Find where the given text appears and provide that cell's center as (x, y) coordinate. 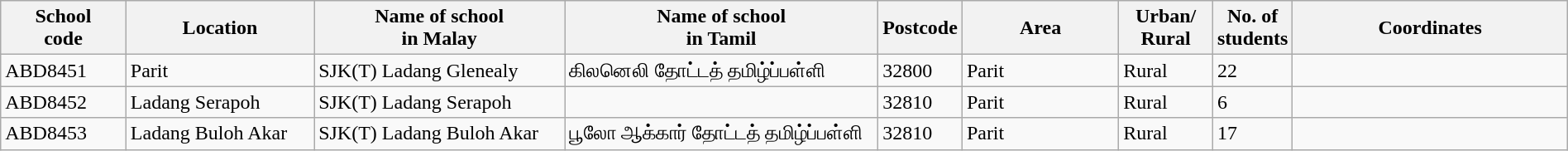
Name of schoolin Malay (440, 28)
Postcode (920, 28)
Ladang Serapoh (220, 102)
Area (1040, 28)
பூலோ ஆக்கார் தோட்டத் தமிழ்ப்பள்ளி (721, 134)
கிலனெலி தோட்டத் தமிழ்ப்பள்ளி (721, 71)
Coordinates (1430, 28)
17 (1252, 134)
Location (220, 28)
Ladang Buloh Akar (220, 134)
ABD8452 (64, 102)
ABD8453 (64, 134)
SJK(T) Ladang Buloh Akar (440, 134)
Schoolcode (64, 28)
Urban/Rural (1166, 28)
22 (1252, 71)
6 (1252, 102)
32800 (920, 71)
ABD8451 (64, 71)
SJK(T) Ladang Serapoh (440, 102)
SJK(T) Ladang Glenealy (440, 71)
No. ofstudents (1252, 28)
Name of schoolin Tamil (721, 28)
